Return the (x, y) coordinate for the center point of the cell that contains the specified text.  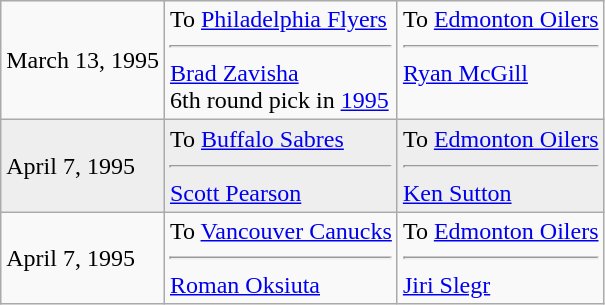
To Edmonton OilersKen Sutton (500, 166)
To Vancouver CanucksRoman Oksiuta (280, 258)
To Edmonton OilersJiri Slegr (500, 258)
To Philadelphia FlyersBrad Zavisha6th round pick in 1995 (280, 60)
To Edmonton OilersRyan McGill (500, 60)
To Buffalo SabresScott Pearson (280, 166)
March 13, 1995 (83, 60)
